Provide the (X, Y) coordinate of the cell's center where the given text is located.  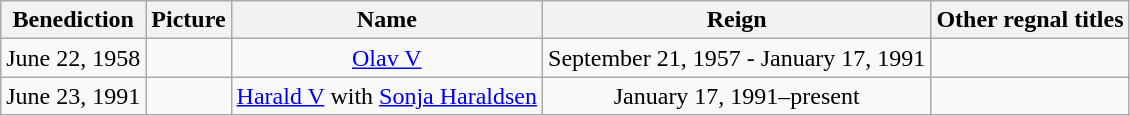
Picture (188, 20)
Other regnal titles (1030, 20)
Olav V (386, 58)
Name (386, 20)
June 23, 1991 (74, 96)
June 22, 1958 (74, 58)
Harald V with Sonja Haraldsen (386, 96)
Benediction (74, 20)
Reign (737, 20)
January 17, 1991–present (737, 96)
September 21, 1957 - January 17, 1991 (737, 58)
